Detect which cell encompasses the target text, then output its [x, y] center coordinate. 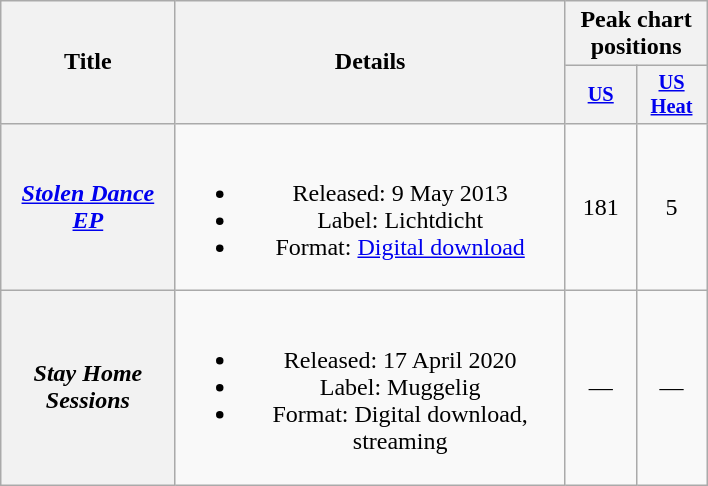
Title [88, 62]
Details [370, 62]
USHeat [672, 95]
Released: 9 May 2013Label: LichtdichtFormat: Digital download [370, 206]
Stay Home Sessions [88, 388]
181 [600, 206]
Peak chart positions [636, 34]
US [600, 95]
5 [672, 206]
Stolen Dance EP [88, 206]
Released: 17 April 2020Label: MuggeligFormat: Digital download, streaming [370, 388]
